Extract the (X, Y) coordinate from the center of the cell holding the provided text.  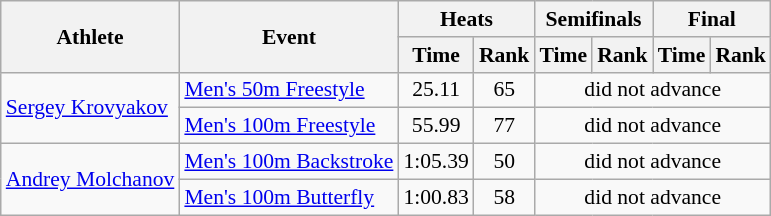
Event (288, 36)
Men's 100m Butterfly (288, 197)
50 (504, 162)
Semifinals (593, 19)
1:00.83 (436, 197)
Athlete (90, 36)
1:05.39 (436, 162)
77 (504, 126)
Andrey Molchanov (90, 180)
Sergey Krovyakov (90, 108)
25.11 (436, 90)
Men's 100m Backstroke (288, 162)
Men's 50m Freestyle (288, 90)
Men's 100m Freestyle (288, 126)
58 (504, 197)
Final (712, 19)
65 (504, 90)
Heats (466, 19)
55.99 (436, 126)
